Return (x, y) of the center of cell containing provided text 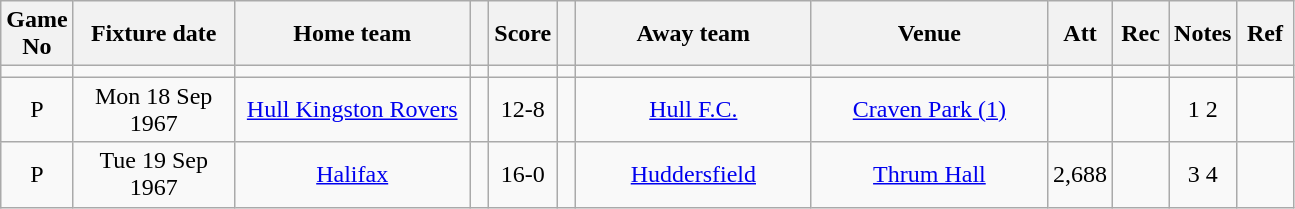
Rec (1141, 34)
Mon 18 Sep 1967 (154, 110)
Score (523, 34)
Hull F.C. (693, 110)
Notes (1203, 34)
Huddersfield (693, 174)
16-0 (523, 174)
3 4 (1203, 174)
2,688 (1080, 174)
Craven Park (1) (929, 110)
Halifax (352, 174)
Venue (929, 34)
Hull Kingston Rovers (352, 110)
12-8 (523, 110)
Home team (352, 34)
Ref (1265, 34)
Away team (693, 34)
Thrum Hall (929, 174)
Fixture date (154, 34)
Att (1080, 34)
Game No (37, 34)
1 2 (1203, 110)
Tue 19 Sep 1967 (154, 174)
